Output the [X, Y] coordinate of the center of the cell containing the given text.  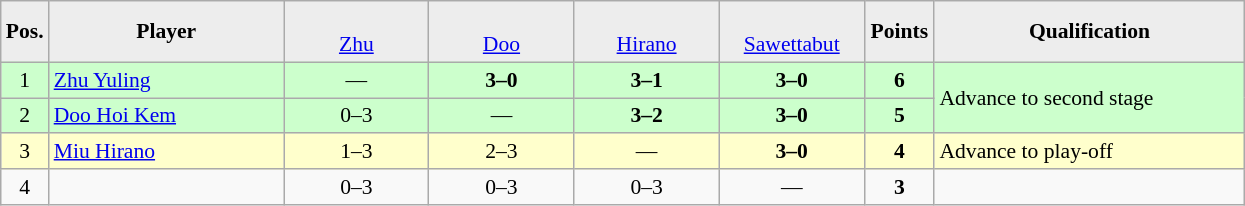
Zhu Yuling [166, 80]
Miu Hirano [166, 152]
2 [25, 116]
Hirano [646, 32]
Advance to play-off [1089, 152]
1 [25, 80]
Qualification [1089, 32]
3–2 [646, 116]
1–3 [356, 152]
Player [166, 32]
Pos. [25, 32]
Sawettabut [792, 32]
Doo Hoi Kem [166, 116]
5 [899, 116]
Zhu [356, 32]
Advance to second stage [1089, 98]
Doo [502, 32]
3–1 [646, 80]
2–3 [502, 152]
6 [899, 80]
Points [899, 32]
